Locate the cell with the specified text and output its [X, Y] center coordinate. 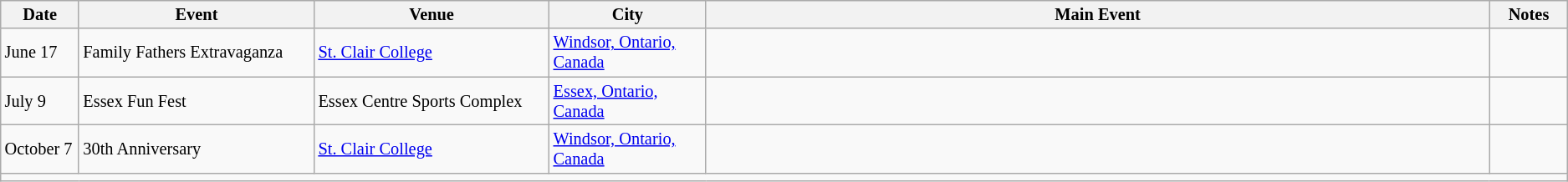
Notes [1529, 14]
Event [196, 14]
Essex, Ontario, Canada [627, 101]
October 7 [40, 149]
Main Event [1097, 14]
30th Anniversary [196, 149]
July 9 [40, 101]
Venue [432, 14]
Essex Fun Fest [196, 101]
Family Fathers Extravaganza [196, 53]
June 17 [40, 53]
City [627, 14]
Date [40, 14]
Essex Centre Sports Complex [432, 101]
